Pinpoint the cell where the given text exists, returning its (X, Y) midpoint coordinate. 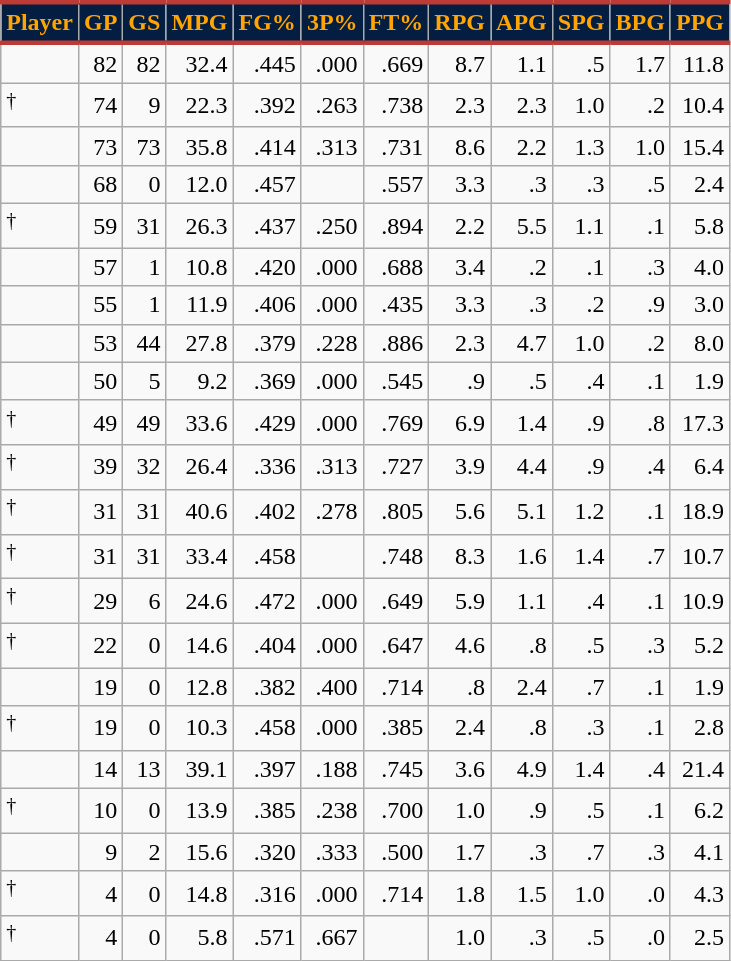
1.3 (581, 146)
6.2 (700, 810)
33.4 (200, 556)
.316 (267, 894)
SPG (581, 22)
4.9 (522, 769)
14.6 (200, 646)
5 (144, 381)
.420 (267, 267)
29 (100, 602)
.397 (267, 769)
.333 (332, 852)
39.1 (200, 769)
.336 (267, 468)
22 (100, 646)
12.0 (200, 184)
Player (40, 22)
22.3 (200, 106)
32.4 (200, 63)
14.8 (200, 894)
5.9 (460, 602)
.429 (267, 422)
4.7 (522, 343)
.278 (332, 512)
50 (100, 381)
.748 (396, 556)
.886 (396, 343)
FT% (396, 22)
5.6 (460, 512)
21.4 (700, 769)
6 (144, 602)
10.8 (200, 267)
4.1 (700, 852)
RPG (460, 22)
24.6 (200, 602)
GS (144, 22)
.320 (267, 852)
2 (144, 852)
GP (100, 22)
.500 (396, 852)
.238 (332, 810)
39 (100, 468)
1.2 (581, 512)
.649 (396, 602)
.250 (332, 226)
10.9 (700, 602)
.379 (267, 343)
35.8 (200, 146)
3.4 (460, 267)
10.7 (700, 556)
.406 (267, 305)
.667 (332, 938)
57 (100, 267)
.545 (396, 381)
.188 (332, 769)
59 (100, 226)
3.0 (700, 305)
33.6 (200, 422)
13.9 (200, 810)
3P% (332, 22)
.228 (332, 343)
.688 (396, 267)
27.8 (200, 343)
.369 (267, 381)
.472 (267, 602)
.382 (267, 687)
.392 (267, 106)
12.8 (200, 687)
.745 (396, 769)
40.6 (200, 512)
6.4 (700, 468)
13 (144, 769)
1.6 (522, 556)
.414 (267, 146)
.435 (396, 305)
4.0 (700, 267)
.647 (396, 646)
FG% (267, 22)
MPG (200, 22)
.700 (396, 810)
10.3 (200, 728)
5.5 (522, 226)
55 (100, 305)
10.4 (700, 106)
.404 (267, 646)
.457 (267, 184)
5.2 (700, 646)
.738 (396, 106)
BPG (640, 22)
4.6 (460, 646)
15.6 (200, 852)
4.3 (700, 894)
8.0 (700, 343)
18.9 (700, 512)
.571 (267, 938)
3.6 (460, 769)
74 (100, 106)
1.8 (460, 894)
3.9 (460, 468)
.669 (396, 63)
.402 (267, 512)
5.1 (522, 512)
.731 (396, 146)
.894 (396, 226)
.445 (267, 63)
14 (100, 769)
6.9 (460, 422)
32 (144, 468)
11.9 (200, 305)
8.6 (460, 146)
17.3 (700, 422)
.727 (396, 468)
.400 (332, 687)
10 (100, 810)
68 (100, 184)
9.2 (200, 381)
.263 (332, 106)
26.3 (200, 226)
11.8 (700, 63)
4.4 (522, 468)
.437 (267, 226)
.557 (396, 184)
PPG (700, 22)
1.5 (522, 894)
44 (144, 343)
15.4 (700, 146)
2.8 (700, 728)
2.5 (700, 938)
.805 (396, 512)
APG (522, 22)
26.4 (200, 468)
.769 (396, 422)
53 (100, 343)
8.3 (460, 556)
8.7 (460, 63)
